Provide the (X, Y) coordinate of the cell's center where the given text is located.  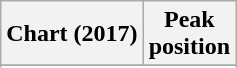
Peakposition (189, 34)
Chart (2017) (72, 34)
